For the text-containing cell, return its midpoint in [x, y] coordinate format. 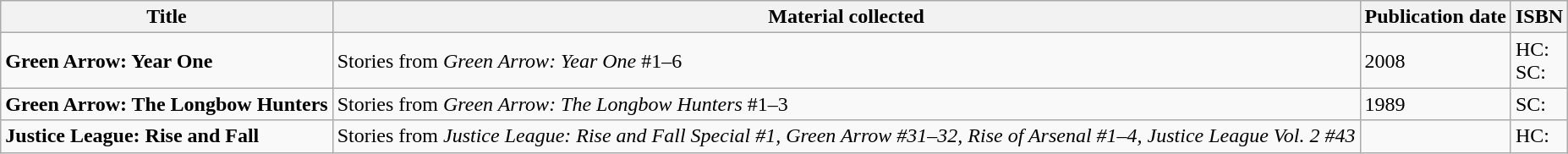
HC: SC: [1539, 61]
ISBN [1539, 17]
Stories from Green Arrow: Year One #1–6 [846, 61]
Green Arrow: The Longbow Hunters [167, 104]
Stories from Green Arrow: The Longbow Hunters #1–3 [846, 104]
2008 [1435, 61]
HC: [1539, 136]
1989 [1435, 104]
Justice League: Rise and Fall [167, 136]
Publication date [1435, 17]
Material collected [846, 17]
Stories from Justice League: Rise and Fall Special #1, Green Arrow #31–32, Rise of Arsenal #1–4, Justice League Vol. 2 #43 [846, 136]
Green Arrow: Year One [167, 61]
Title [167, 17]
SC: [1539, 104]
